Find where the given text appears and provide that cell's center as (x, y) coordinate. 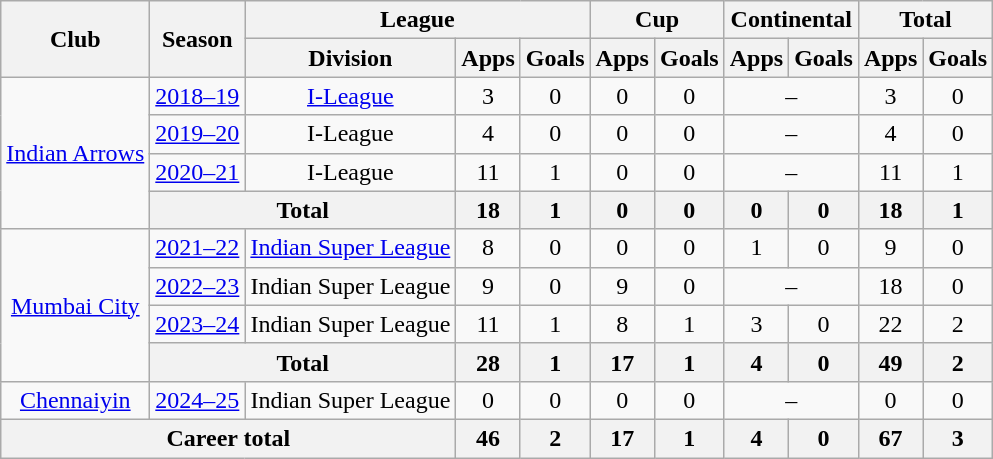
2023–24 (198, 324)
League (418, 20)
46 (488, 438)
Chennaiyin (76, 400)
Cup (657, 20)
Indian Arrows (76, 153)
2024–25 (198, 400)
Career total (228, 438)
Season (198, 39)
Division (350, 58)
2018–19 (198, 96)
22 (890, 324)
Club (76, 39)
2019–20 (198, 134)
2020–21 (198, 172)
2021–22 (198, 248)
28 (488, 362)
2022–23 (198, 286)
49 (890, 362)
Mumbai City (76, 305)
67 (890, 438)
Continental (791, 20)
